For the text-containing cell, return its midpoint in [x, y] coordinate format. 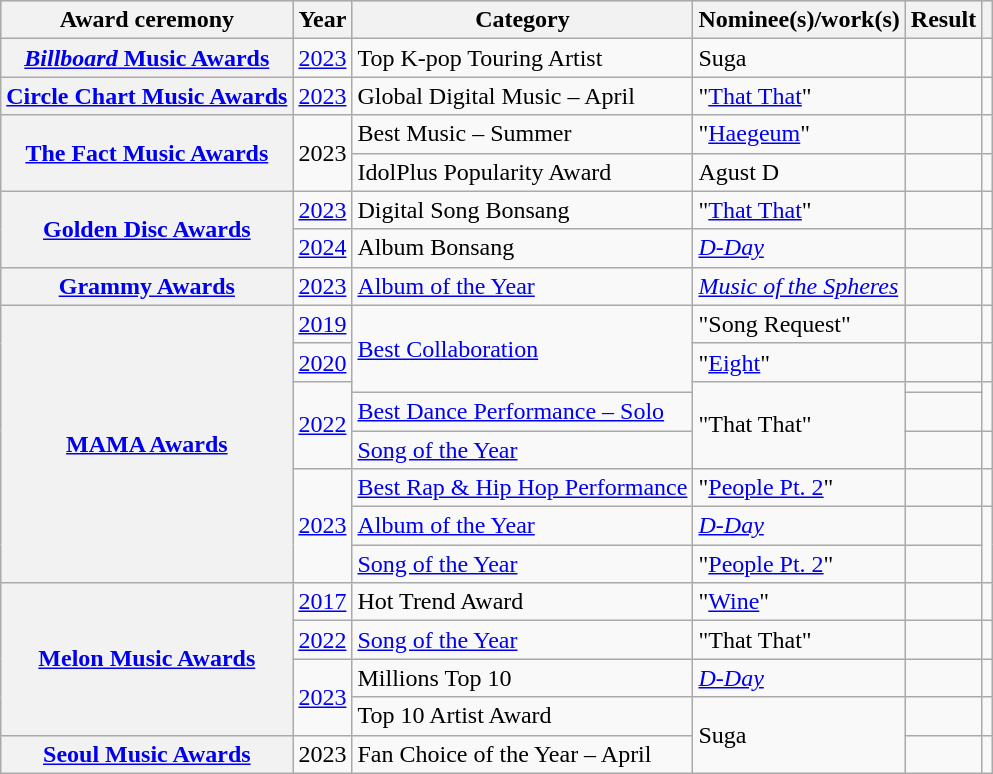
Digital Song Bonsang [522, 210]
Top 10 Artist Award [522, 716]
2020 [322, 362]
Nominee(s)/work(s) [799, 20]
Best Music – Summer [522, 134]
Agust D [799, 172]
The Fact Music Awards [147, 153]
Best Dance Performance – Solo [522, 411]
"Eight" [799, 362]
IdolPlus Popularity Award [522, 172]
Hot Trend Award [522, 602]
Category [522, 20]
"Wine" [799, 602]
Golden Disc Awards [147, 229]
Melon Music Awards [147, 659]
2024 [322, 248]
2019 [322, 324]
2017 [322, 602]
MAMA Awards [147, 444]
Billboard Music Awards [147, 58]
Music of the Spheres [799, 286]
Year [322, 20]
Global Digital Music – April [522, 96]
Best Collaboration [522, 348]
Top K-pop Touring Artist [522, 58]
Millions Top 10 [522, 678]
Album Bonsang [522, 248]
Grammy Awards [147, 286]
Seoul Music Awards [147, 754]
Best Rap & Hip Hop Performance [522, 488]
Result [943, 20]
"Haegeum" [799, 134]
Award ceremony [147, 20]
Circle Chart Music Awards [147, 96]
"Song Request" [799, 324]
Fan Choice of the Year – April [522, 754]
